Pinpoint the cell where the given text exists, returning its (x, y) midpoint coordinate. 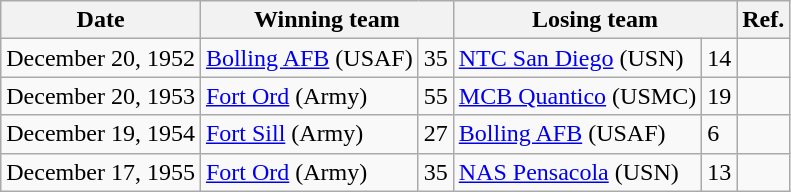
14 (720, 58)
Fort Sill (Army) (309, 134)
December 20, 1952 (101, 58)
19 (720, 96)
55 (436, 96)
NTC San Diego (USN) (577, 58)
Losing team (594, 20)
27 (436, 134)
December 17, 1955 (101, 172)
Ref. (764, 20)
NAS Pensacola (USN) (577, 172)
December 19, 1954 (101, 134)
MCB Quantico (USMC) (577, 96)
6 (720, 134)
December 20, 1953 (101, 96)
13 (720, 172)
Winning team (326, 20)
Date (101, 20)
